Scan for the cell matching the given text and deliver its [x, y] coordinate at center. 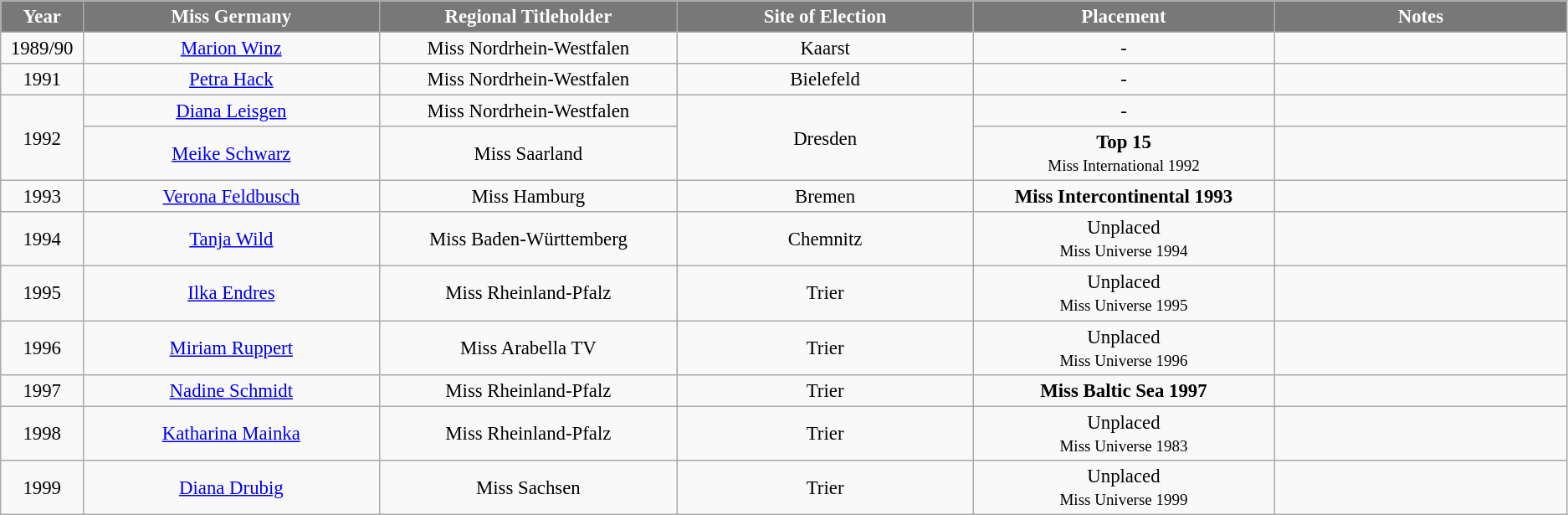
Regional Titleholder [529, 17]
1994 [42, 239]
1998 [42, 434]
UnplacedMiss Universe 1983 [1125, 434]
1989/90 [42, 49]
Miss Hamburg [529, 197]
Bielefeld [825, 80]
Diana Drubig [231, 487]
Placement [1125, 17]
Miss Baltic Sea 1997 [1125, 390]
1996 [42, 348]
Dresden [825, 138]
Verona Feldbusch [231, 197]
Miss Intercontinental 1993 [1125, 197]
Chemnitz [825, 239]
1992 [42, 138]
1991 [42, 80]
Petra Hack [231, 80]
Kaarst [825, 49]
1997 [42, 390]
1999 [42, 487]
Site of Election [825, 17]
UnplacedMiss Universe 1994 [1125, 239]
Miss Saarland [529, 154]
Nadine Schmidt [231, 390]
Bremen [825, 197]
Top 15Miss International 1992 [1125, 154]
UnplacedMiss Universe 1999 [1125, 487]
Tanja Wild [231, 239]
Year [42, 17]
UnplacedMiss Universe 1995 [1125, 293]
Miss Baden-Württemberg [529, 239]
Miss Germany [231, 17]
Miriam Ruppert [231, 348]
1995 [42, 293]
Miss Arabella TV [529, 348]
Diana Leisgen [231, 111]
Notes [1421, 17]
Ilka Endres [231, 293]
1993 [42, 197]
Katharina Mainka [231, 434]
Marion Winz [231, 49]
Miss Sachsen [529, 487]
UnplacedMiss Universe 1996 [1125, 348]
Meike Schwarz [231, 154]
